Capture the cell that displays the provided text and extract its [x, y] central coordinate. 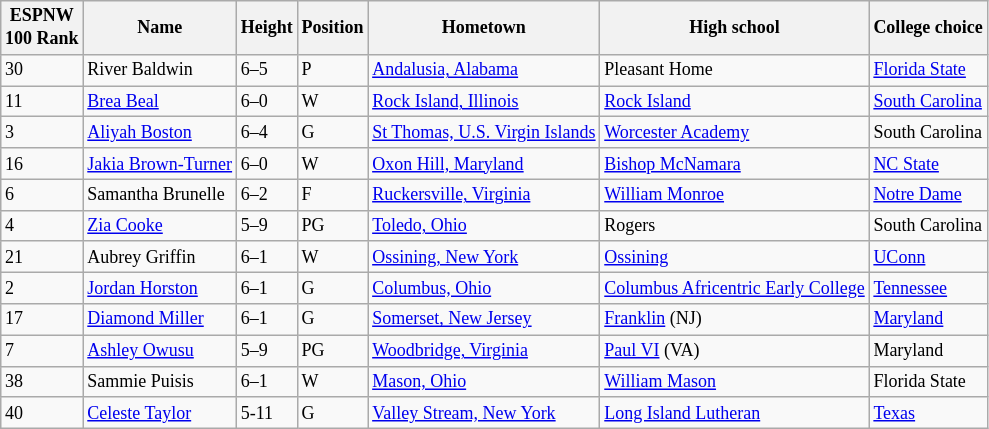
30 [42, 70]
11 [42, 102]
16 [42, 164]
Columbus Africentric Early College [734, 288]
7 [42, 350]
ESPNW 100 Rank [42, 28]
Sammie Puisis [160, 382]
River Baldwin [160, 70]
Rogers [734, 226]
Notre Dame [928, 194]
Woodbridge, Virginia [484, 350]
William Mason [734, 382]
William Monroe [734, 194]
Tennessee [928, 288]
Mason, Ohio [484, 382]
P [332, 70]
Aubrey Griffin [160, 256]
St Thomas, U.S. Virgin Islands [484, 132]
Hometown [484, 28]
Somerset, New Jersey [484, 320]
Aliyah Boston [160, 132]
21 [42, 256]
NC State [928, 164]
Height [266, 28]
F [332, 194]
Samantha Brunelle [160, 194]
3 [42, 132]
Ossining [734, 256]
Long Island Lutheran [734, 412]
17 [42, 320]
6–4 [266, 132]
Paul VI (VA) [734, 350]
Ossining, New York [484, 256]
High school [734, 28]
Diamond Miller [160, 320]
Franklin (NJ) [734, 320]
Worcester Academy [734, 132]
Toledo, Ohio [484, 226]
40 [42, 412]
Rock Island, Illinois [484, 102]
Bishop McNamara [734, 164]
Jordan Horston [160, 288]
38 [42, 382]
Andalusia, Alabama [484, 70]
2 [42, 288]
Oxon Hill, Maryland [484, 164]
Rock Island [734, 102]
Pleasant Home [734, 70]
6 [42, 194]
4 [42, 226]
Position [332, 28]
Ashley Owusu [160, 350]
Texas [928, 412]
5-11 [266, 412]
Brea Beal [160, 102]
Name [160, 28]
6–5 [266, 70]
Ruckersville, Virginia [484, 194]
Columbus, Ohio [484, 288]
6–2 [266, 194]
Zia Cooke [160, 226]
Celeste Taylor [160, 412]
Jakia Brown-Turner [160, 164]
College choice [928, 28]
Valley Stream, New York [484, 412]
UConn [928, 256]
